Identify which cell holds the provided text, then report its (x, y) central coordinate. 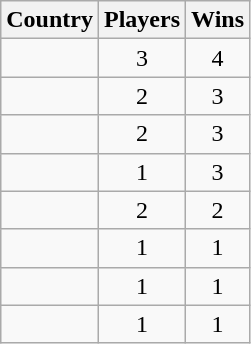
Country (50, 20)
Wins (218, 20)
4 (218, 58)
Players (142, 20)
